Capture the cell that displays the provided text and extract its (X, Y) central coordinate. 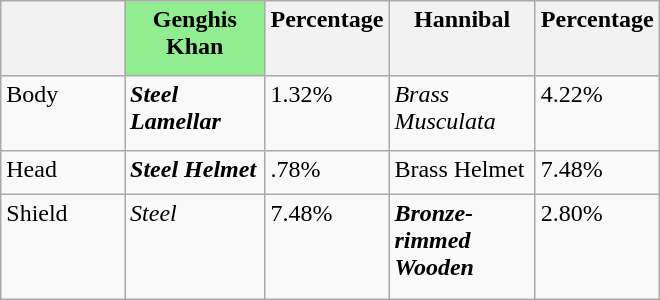
Genghis Khan (195, 38)
Bronze-rimmed Wooden (462, 247)
Steel Lamellar (195, 112)
Brass Musculata (462, 112)
2.80% (597, 247)
.78% (327, 172)
Steel (195, 247)
Brass Helmet (462, 172)
Hannibal (462, 38)
Head (63, 172)
4.22% (597, 112)
Shield (63, 247)
1.32% (327, 112)
Body (63, 112)
Steel Helmet (195, 172)
